From the cell containing the given text, extract its center point as (x, y) coordinate. 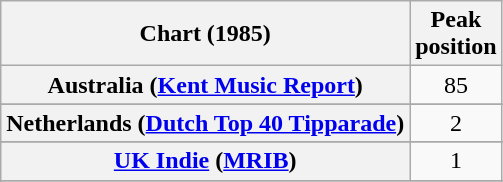
2 (456, 123)
1 (456, 161)
Chart (1985) (206, 34)
85 (456, 85)
Netherlands (Dutch Top 40 Tipparade) (206, 123)
Peakposition (456, 34)
UK Indie (MRIB) (206, 161)
Australia (Kent Music Report) (206, 85)
